Identify which cell holds the provided text, then report its (X, Y) central coordinate. 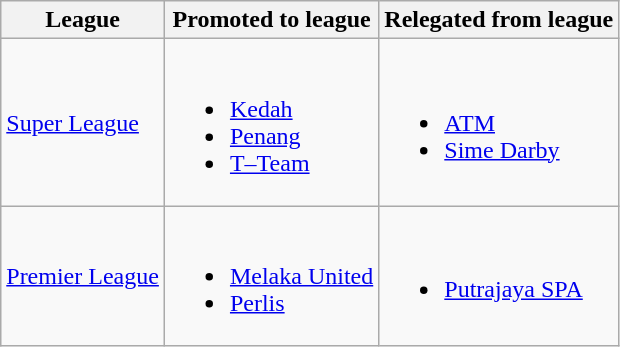
KedahPenangT–Team (271, 122)
Promoted to league (271, 20)
League (83, 20)
ATMSime Darby (499, 122)
Relegated from league (499, 20)
Premier League (83, 276)
Super League (83, 122)
Melaka UnitedPerlis (271, 276)
Putrajaya SPA (499, 276)
